For the text-containing cell, return its midpoint in (X, Y) coordinate format. 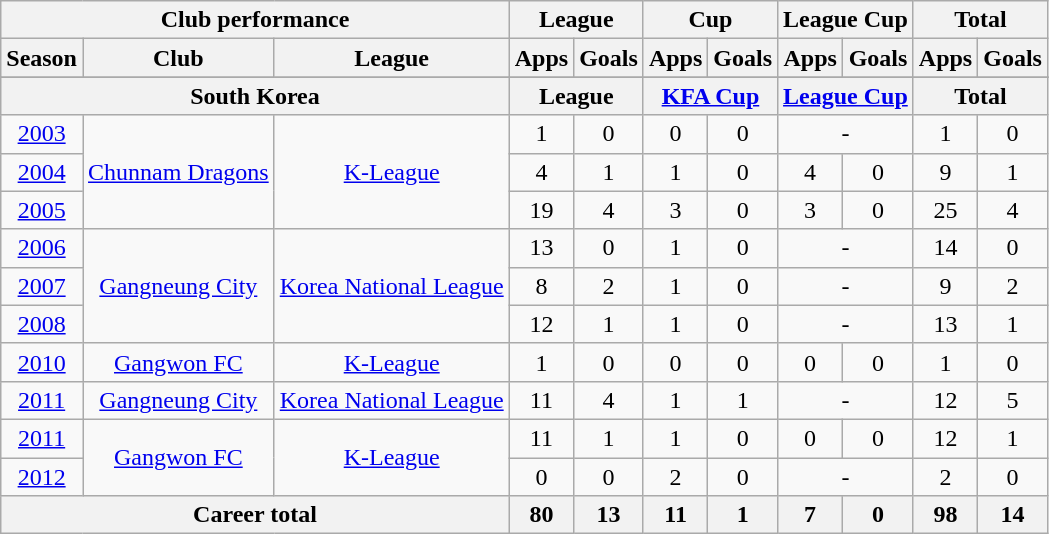
25 (945, 210)
2012 (42, 477)
Club (178, 58)
8 (541, 286)
Chunnam Dragons (178, 172)
2006 (42, 248)
South Korea (255, 96)
2007 (42, 286)
Cup (710, 20)
5 (1013, 400)
2005 (42, 210)
KFA Cup (710, 96)
Season (42, 58)
2008 (42, 324)
Club performance (255, 20)
98 (945, 515)
7 (810, 515)
2003 (42, 134)
Career total (255, 515)
80 (541, 515)
2004 (42, 172)
19 (541, 210)
2010 (42, 362)
